Return the (X, Y) coordinate for the center point of the cell that contains the specified text.  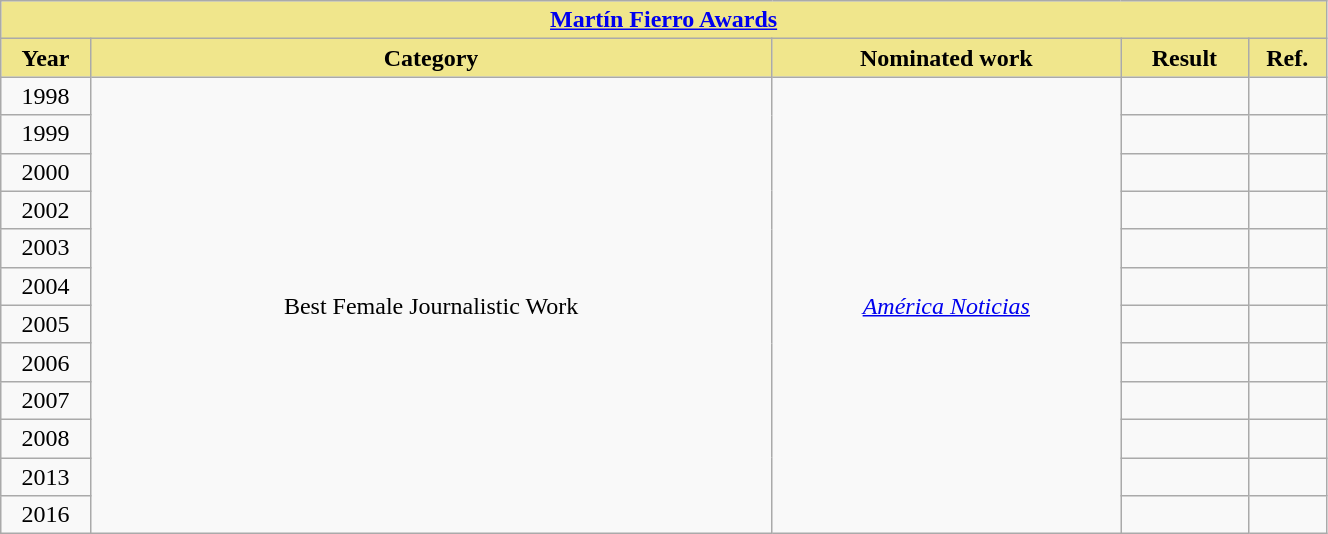
Category (431, 58)
2016 (46, 515)
2004 (46, 286)
2006 (46, 362)
Martín Fierro Awards (664, 20)
1999 (46, 134)
2002 (46, 210)
Nominated work (946, 58)
América Noticias (946, 306)
2005 (46, 324)
Result (1184, 58)
2000 (46, 172)
1998 (46, 96)
2008 (46, 438)
Best Female Journalistic Work (431, 306)
2003 (46, 248)
Ref. (1287, 58)
2013 (46, 477)
2007 (46, 400)
Year (46, 58)
